Pinpoint the cell where the given text exists, returning its [X, Y] midpoint coordinate. 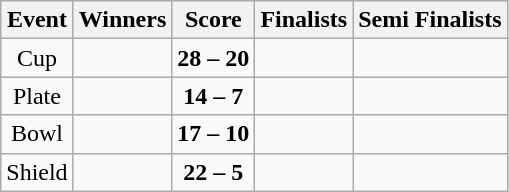
Semi Finalists [430, 20]
17 – 10 [214, 134]
Bowl [37, 134]
Event [37, 20]
14 – 7 [214, 96]
28 – 20 [214, 58]
Plate [37, 96]
Shield [37, 172]
22 – 5 [214, 172]
Finalists [304, 20]
Score [214, 20]
Winners [122, 20]
Cup [37, 58]
